For the text-containing cell, return its midpoint in (X, Y) coordinate format. 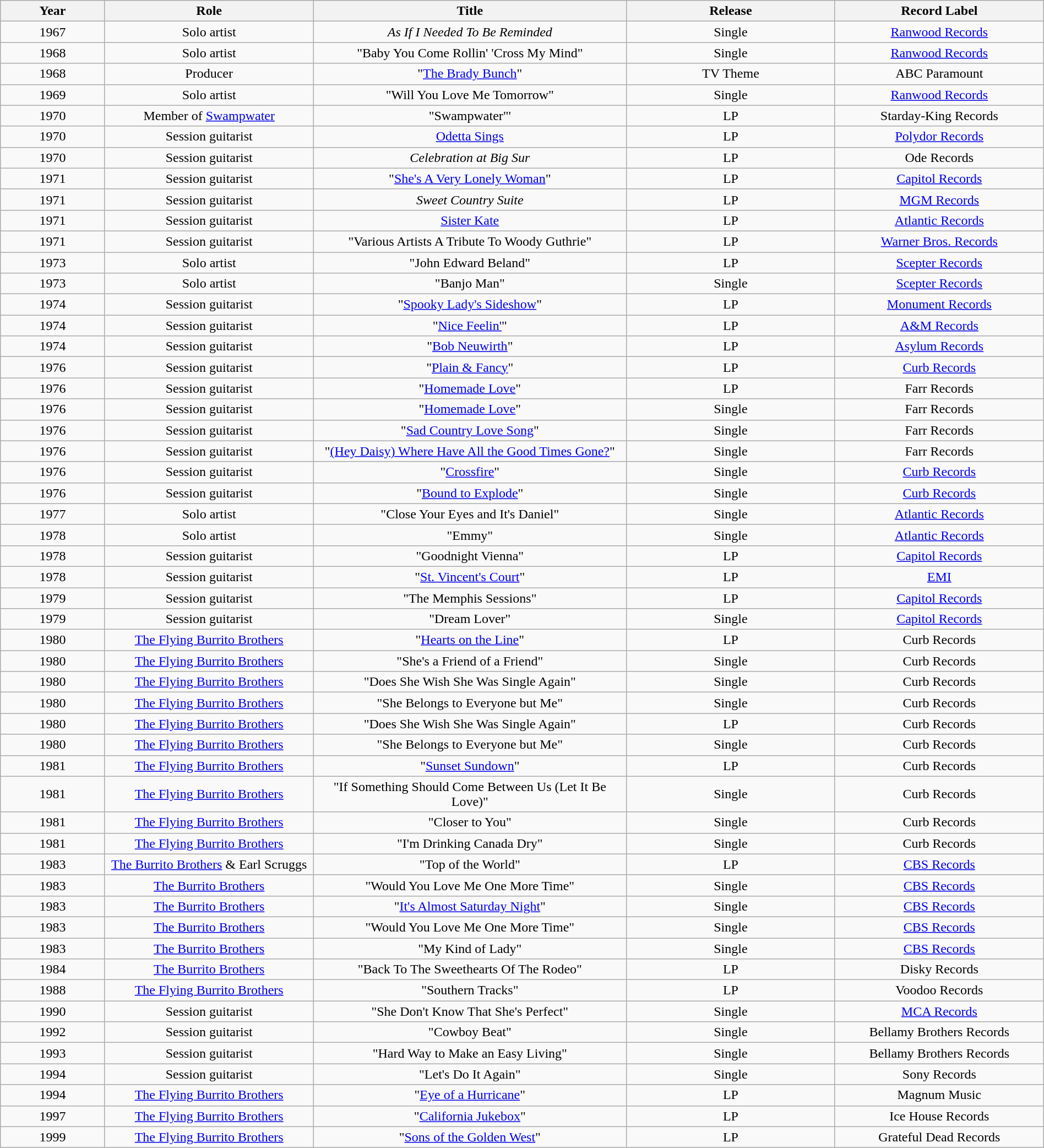
1993 (53, 1053)
Starday-King Records (939, 116)
A&M Records (939, 326)
MCA Records (939, 1011)
"John Edward Beland" (470, 263)
"Hearts on the Line" (470, 640)
"Dream Lover" (470, 619)
Warner Bros. Records (939, 241)
"Bob Neuwirth" (470, 346)
"California Jukebox" (470, 1116)
"Baby You Come Rollin' 'Cross My Mind" (470, 53)
"Back To The Sweethearts Of The Rodeo" (470, 970)
"(Hey Daisy) Where Have All the Good Times Gone?" (470, 451)
"Let's Do It Again" (470, 1074)
Record Label (939, 11)
"Crossfire" (470, 472)
MGM Records (939, 199)
Ice House Records (939, 1116)
Polydor Records (939, 137)
"Plain & Fancy" (470, 367)
"If Something Should Come Between Us (Let It Be Love)" (470, 794)
"Emmy" (470, 535)
"It's Almost Saturday Night" (470, 906)
"Goodnight Vienna" (470, 556)
1999 (53, 1137)
1988 (53, 990)
Odetta Sings (470, 137)
Member of Swampwater (209, 116)
"She's A Very Lonely Woman" (470, 178)
"The Brady Bunch" (470, 74)
The Burrito Brothers & Earl Scruggs (209, 864)
"Closer to You" (470, 822)
Voodoo Records (939, 990)
Grateful Dead Records (939, 1137)
"Cowboy Beat" (470, 1032)
"Will You Love Me Tomorrow" (470, 95)
Sony Records (939, 1074)
"I'm Drinking Canada Dry" (470, 843)
TV Theme (730, 74)
ABC Paramount (939, 74)
Sister Kate (470, 220)
Magnum Music (939, 1095)
"She Don't Know That She's Perfect" (470, 1011)
"The Memphis Sessions" (470, 598)
Sweet Country Suite (470, 199)
Title (470, 11)
Release (730, 11)
"Eye of a Hurricane" (470, 1095)
"Swampwater"' (470, 116)
"Banjo Man" (470, 284)
1967 (53, 32)
As If I Needed To Be Reminded (470, 32)
Asylum Records (939, 346)
"Close Your Eyes and It's Daniel" (470, 514)
"Nice Feelin'" (470, 326)
"Sons of the Golden West" (470, 1137)
1990 (53, 1011)
1997 (53, 1116)
"St. Vincent's Court" (470, 577)
Disky Records (939, 970)
1977 (53, 514)
"Sunset Sundown" (470, 766)
1969 (53, 95)
EMI (939, 577)
"My Kind of Lady" (470, 948)
"Southern Tracks" (470, 990)
Monument Records (939, 305)
"Spooky Lady's Sideshow" (470, 305)
Ode Records (939, 158)
"Top of the World" (470, 864)
"Hard Way to Make an Easy Living" (470, 1053)
Celebration at Big Sur (470, 158)
"Bound to Explode" (470, 493)
1984 (53, 970)
"Various Artists A Tribute To Woody Guthrie" (470, 241)
Role (209, 11)
"Sad Country Love Song" (470, 430)
Year (53, 11)
Producer (209, 74)
"She's a Friend of a Friend" (470, 661)
1992 (53, 1032)
